Find where the given text appears and provide that cell's center as [X, Y] coordinate. 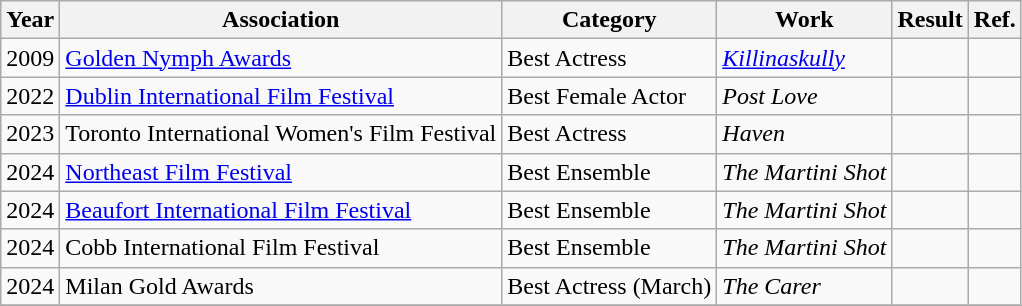
Ref. [994, 20]
2009 [30, 58]
Category [610, 20]
Beaufort International Film Festival [281, 210]
Toronto International Women's Film Festival [281, 134]
Milan Gold Awards [281, 286]
Golden Nymph Awards [281, 58]
Work [804, 20]
The Carer [804, 286]
Best Female Actor [610, 96]
Killinaskully [804, 58]
Post Love [804, 96]
Haven [804, 134]
Association [281, 20]
Dublin International Film Festival [281, 96]
Year [30, 20]
Best Actress (March) [610, 286]
2023 [30, 134]
2022 [30, 96]
Result [930, 20]
Cobb International Film Festival [281, 248]
Northeast Film Festival [281, 172]
